Output the [x, y] coordinate of the center of the cell containing the given text.  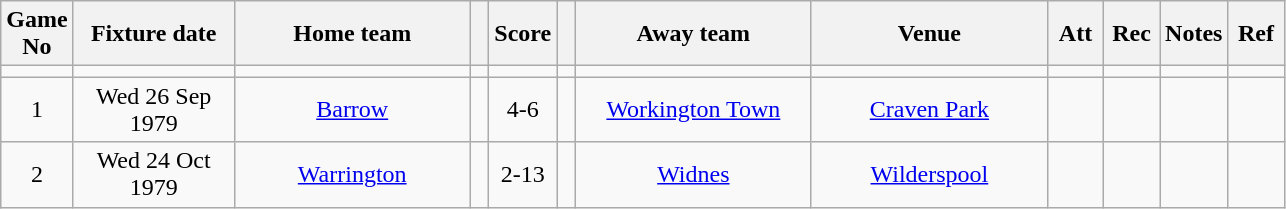
4-6 [523, 110]
Widnes [693, 174]
Wed 24 Oct 1979 [154, 174]
Wed 26 Sep 1979 [154, 110]
Notes [1194, 34]
Warrington [352, 174]
Ref [1256, 34]
Home team [352, 34]
2 [37, 174]
Workington Town [693, 110]
Fixture date [154, 34]
Score [523, 34]
2-13 [523, 174]
Barrow [352, 110]
Rec [1132, 34]
Att [1075, 34]
Away team [693, 34]
1 [37, 110]
Wilderspool [929, 174]
Game No [37, 34]
Venue [929, 34]
Craven Park [929, 110]
